Pinpoint the cell where the given text exists, returning its [x, y] midpoint coordinate. 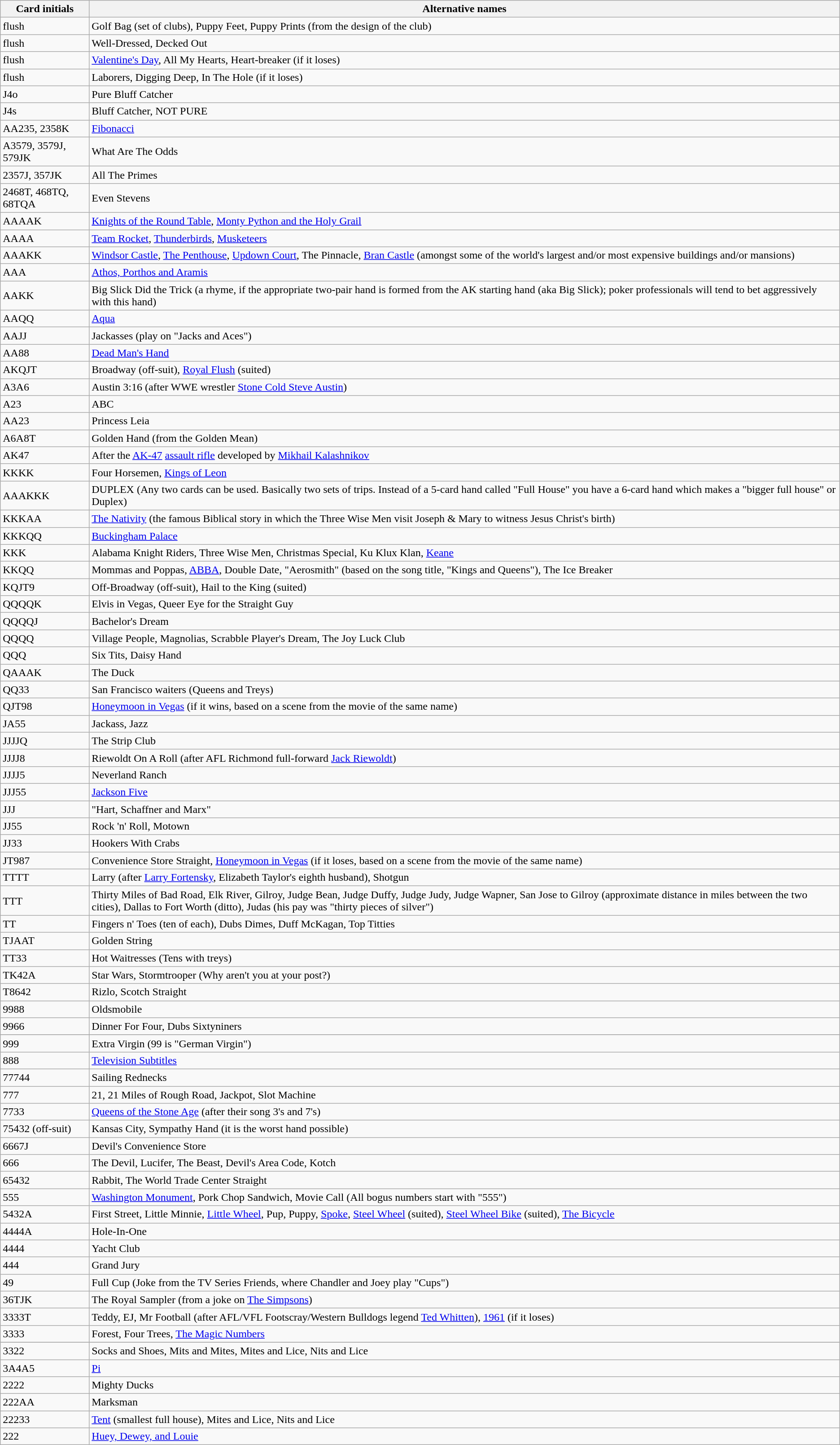
Hole-In-One [464, 1231]
Jackson Five [464, 792]
J4s [45, 111]
AA88 [45, 353]
AAA [45, 272]
666 [45, 1163]
Full Cup (Joke from the TV Series Friends, where Chandler and Joey play "Cups") [464, 1282]
4444A [45, 1231]
JA55 [45, 724]
Princess Leia [464, 421]
Rock 'n' Roll, Motown [464, 826]
AK47 [45, 455]
5432A [45, 1214]
QQQQK [45, 604]
A3579, 3579J, 579JK [45, 152]
9966 [45, 1026]
A6A8T [45, 438]
777 [45, 1095]
AA235, 2358K [45, 128]
A23 [45, 404]
AKQJT [45, 370]
3333 [45, 1334]
9988 [45, 1009]
AAKK [45, 295]
Socks and Shoes, Mits and Mites, Mites and Lice, Nits and Lice [464, 1351]
TK42A [45, 975]
The Royal Sampler (from a joke on The Simpsons) [464, 1300]
3A4A5 [45, 1368]
3322 [45, 1351]
T8642 [45, 992]
JJ33 [45, 843]
QAAAK [45, 672]
Team Rocket, Thunderbirds, Musketeers [464, 238]
Golf Bag (set of clubs), Puppy Feet, Puppy Prints (from the design of the club) [464, 26]
Dinner For Four, Dubs Sixtyniners [464, 1026]
Riewoldt On A Roll (after AFL Richmond full-forward Jack Riewoldt) [464, 758]
Sailing Rednecks [464, 1077]
QQQ [45, 655]
6667J [45, 1146]
TT [45, 924]
KQJT9 [45, 587]
Jackass, Jazz [464, 724]
Knights of the Round Table, Monty Python and the Holy Grail [464, 221]
3333T [45, 1317]
Queens of the Stone Age (after their song 3's and 7's) [464, 1112]
Larry (after Larry Fortensky, Elizabeth Taylor's eighth husband), Shotgun [464, 878]
22233 [45, 1419]
The Devil, Lucifer, The Beast, Devil's Area Code, Kotch [464, 1163]
49 [45, 1282]
Grand Jury [464, 1265]
KKKK [45, 472]
AAQQ [45, 319]
Even Stevens [464, 198]
JJJJQ [45, 741]
Card initials [45, 9]
2468T, 468TQ, 68TQA [45, 198]
Star Wars, Stormtrooper (Why aren't you at your post?) [464, 975]
4444 [45, 1248]
AAAA [45, 238]
Six Tits, Daisy Hand [464, 655]
Oldsmobile [464, 1009]
KKKAA [45, 518]
TT33 [45, 958]
Convenience Store Straight, Honeymoon in Vegas (if it loses, based on a scene from the movie of the same name) [464, 861]
Kansas City, Sympathy Hand (it is the worst hand possible) [464, 1129]
Dead Man's Hand [464, 353]
After the AK-47 assault rifle developed by Mikhail Kalashnikov [464, 455]
Bluff Catcher, NOT PURE [464, 111]
AA23 [45, 421]
Mommas and Poppas, ABBA, Double Date, "Aerosmith" (based on the song title, "Kings and Queens"), The Ice Breaker [464, 570]
Golden String [464, 941]
Honeymoon in Vegas (if it wins, based on a scene from the movie of the same name) [464, 707]
77744 [45, 1077]
Broadway (off-suit), Royal Flush (suited) [464, 370]
AAJJ [45, 336]
7733 [45, 1112]
ABC [464, 404]
Pi [464, 1368]
"Hart, Schaffner and Marx" [464, 809]
San Francisco waiters (Queens and Treys) [464, 690]
Jackasses (play on "Jacks and Aces") [464, 336]
Television Subtitles [464, 1060]
The Duck [464, 672]
Fibonacci [464, 128]
65432 [45, 1180]
JJJJ5 [45, 775]
Valentine's Day, All My Hearts, Heart-breaker (if it loses) [464, 60]
222 [45, 1436]
Hot Waitresses (Tens with treys) [464, 958]
Neverland Ranch [464, 775]
JJJ55 [45, 792]
What Are The Odds [464, 152]
Mighty Ducks [464, 1385]
Bachelor's Dream [464, 621]
Extra Virgin (99 is "German Virgin") [464, 1043]
QQ33 [45, 690]
KKQQ [45, 570]
Off-Broadway (off-suit), Hail to the King (suited) [464, 587]
AAAKKK [45, 496]
JT987 [45, 861]
222AA [45, 1402]
JJJ [45, 809]
Golden Hand (from the Golden Mean) [464, 438]
QQQQJ [45, 621]
The Nativity (the famous Biblical story in which the Three Wise Men visit Joseph & Mary to witness Jesus Christ's birth) [464, 518]
KKK [45, 553]
Laborers, Digging Deep, In The Hole (if it loses) [464, 77]
TTT [45, 900]
Austin 3:16 (after WWE wrestler Stone Cold Steve Austin) [464, 387]
All The Primes [464, 175]
Forest, Four Trees, The Magic Numbers [464, 1334]
TJAAT [45, 941]
Alabama Knight Riders, Three Wise Men, Christmas Special, Ku Klux Klan, Keane [464, 553]
Teddy, EJ, Mr Football (after AFL/VFL Footscray/Western Bulldogs legend Ted Whitten), 1961 (if it loses) [464, 1317]
Well-Dressed, Decked Out [464, 43]
Washington Monument, Pork Chop Sandwich, Movie Call (All bogus numbers start with "555") [464, 1197]
Alternative names [464, 9]
Devil's Convenience Store [464, 1146]
555 [45, 1197]
888 [45, 1060]
AAAKK [45, 255]
Four Horsemen, Kings of Leon [464, 472]
KKKQQ [45, 536]
Huey, Dewey, and Louie [464, 1436]
JJ55 [45, 826]
Marksman [464, 1402]
36TJK [45, 1300]
2357J, 357JK [45, 175]
JJJJ8 [45, 758]
Yacht Club [464, 1248]
Pure Bluff Catcher [464, 94]
Rabbit, The World Trade Center Straight [464, 1180]
J4o [45, 94]
Tent (smallest full house), Mites and Lice, Nits and Lice [464, 1419]
21, 21 Miles of Rough Road, Jackpot, Slot Machine [464, 1095]
75432 (off-suit) [45, 1129]
AAAAK [45, 221]
First Street, Little Minnie, Little Wheel, Pup, Puppy, Spoke, Steel Wheel (suited), Steel Wheel Bike (suited), The Bicycle [464, 1214]
Hookers With Crabs [464, 843]
Buckingham Palace [464, 536]
999 [45, 1043]
The Strip Club [464, 741]
2222 [45, 1385]
A3A6 [45, 387]
Rizlo, Scotch Straight [464, 992]
QQQQ [45, 638]
TTTT [45, 878]
Elvis in Vegas, Queer Eye for the Straight Guy [464, 604]
444 [45, 1265]
Aqua [464, 319]
QJT98 [45, 707]
Fingers n' Toes (ten of each), Dubs Dimes, Duff McKagan, Top Titties [464, 924]
Village People, Magnolias, Scrabble Player's Dream, The Joy Luck Club [464, 638]
Athos, Porthos and Aramis [464, 272]
